Extract the (X, Y) coordinate from the center of the cell holding the provided text.  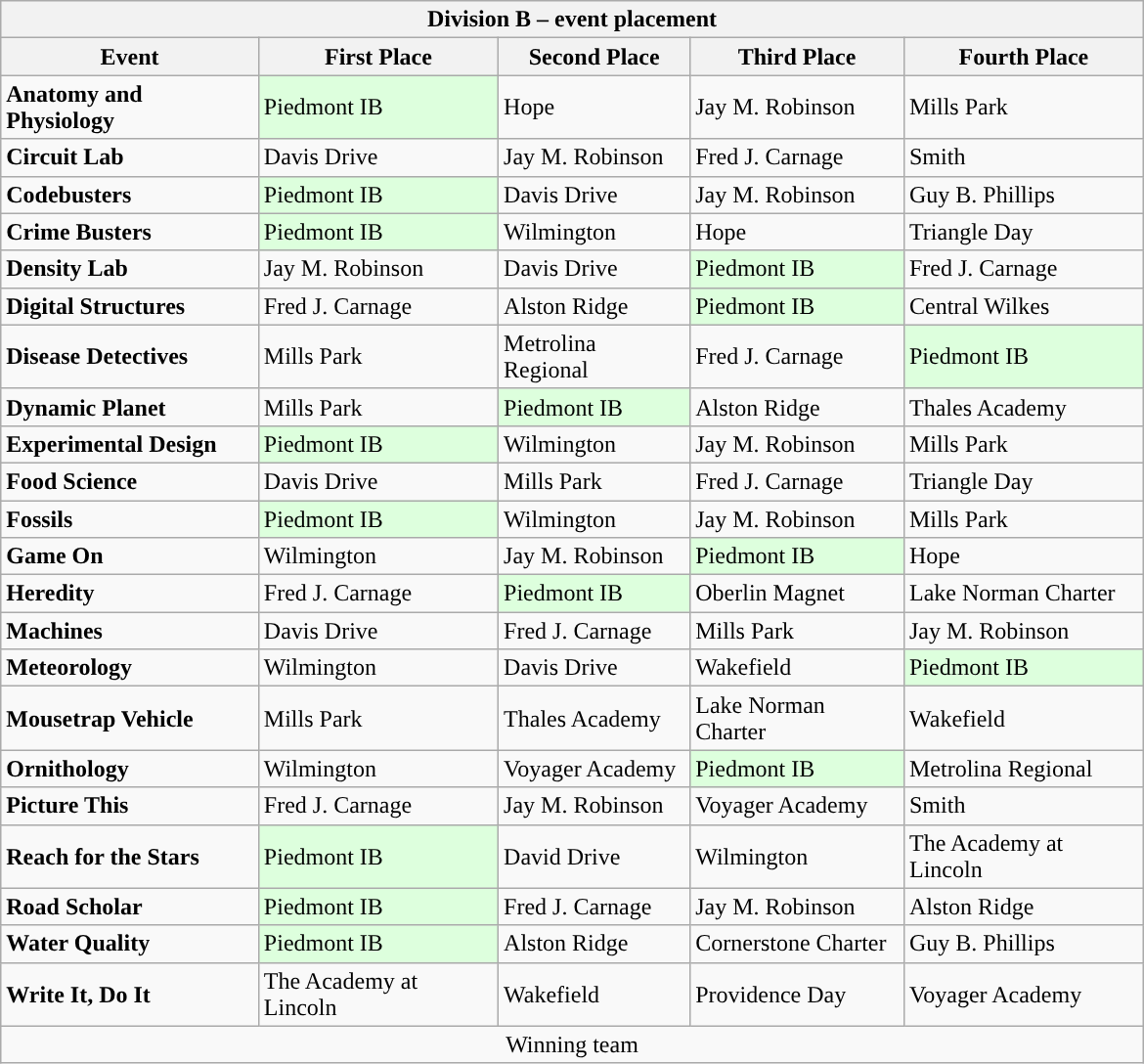
Circuit Lab (130, 157)
Central Wilkes (1023, 306)
Disease Detectives (130, 356)
David Drive (594, 857)
Write It, Do It (130, 994)
Ornithology (130, 769)
Fossils (130, 519)
Oberlin Magnet (798, 594)
Third Place (798, 57)
Dynamic Planet (130, 407)
Crime Busters (130, 232)
Heredity (130, 594)
Winning team (572, 1044)
Experimental Design (130, 444)
Reach for the Stars (130, 857)
Mousetrap Vehicle (130, 718)
Density Lab (130, 269)
Cornerstone Charter (798, 944)
Codebusters (130, 195)
Fourth Place (1023, 57)
Second Place (594, 57)
Picture This (130, 806)
Machines (130, 631)
Food Science (130, 481)
Event (130, 57)
Road Scholar (130, 907)
Game On (130, 556)
Anatomy and Physiology (130, 108)
Division B – event placement (572, 20)
First Place (377, 57)
Digital Structures (130, 306)
Meteorology (130, 668)
Providence Day (798, 994)
Water Quality (130, 944)
